Pinpoint the cell where the given text exists, returning its (X, Y) midpoint coordinate. 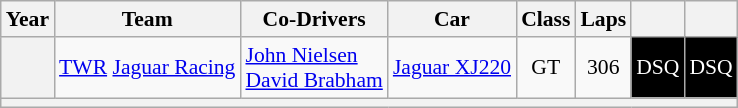
Team (147, 19)
Jaguar XJ220 (452, 68)
Co-Drivers (314, 19)
Class (546, 19)
Year (28, 19)
GT (546, 68)
John Nielsen David Brabham (314, 68)
306 (603, 68)
Laps (603, 19)
Car (452, 19)
TWR Jaguar Racing (147, 68)
